Pinpoint the cell where the given text exists, returning its [X, Y] midpoint coordinate. 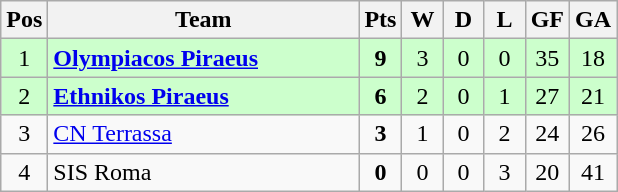
CN Terrassa [204, 134]
26 [594, 134]
27 [547, 96]
GF [547, 20]
D [464, 20]
Ethnikos Piraeus [204, 96]
Olympiacos Piraeus [204, 58]
6 [380, 96]
41 [594, 172]
21 [594, 96]
Pts [380, 20]
GA [594, 20]
4 [24, 172]
24 [547, 134]
SIS Roma [204, 172]
Team [204, 20]
35 [547, 58]
L [504, 20]
Pos [24, 20]
9 [380, 58]
20 [547, 172]
W [422, 20]
18 [594, 58]
